Capture the cell that displays the provided text and extract its [x, y] central coordinate. 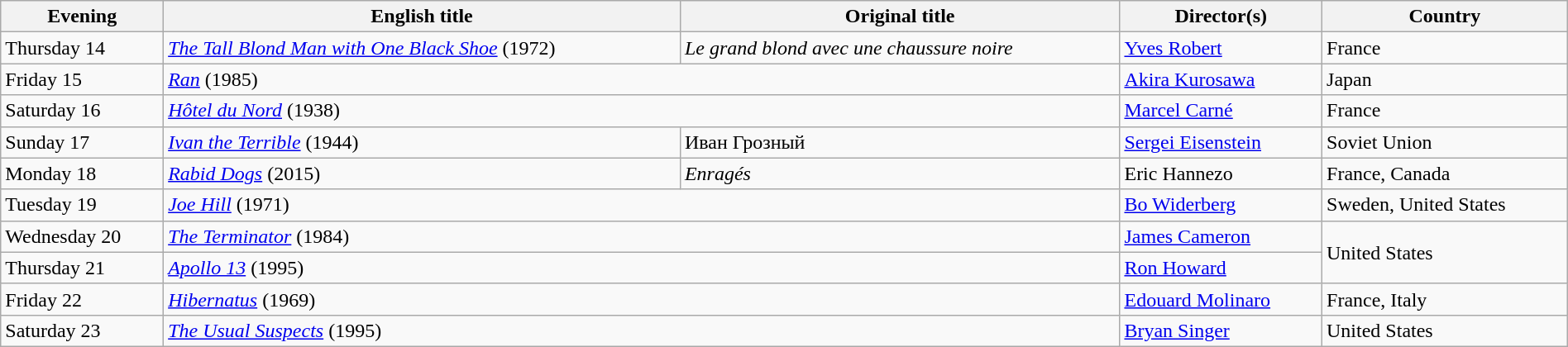
Soviet Union [1446, 142]
Apollo 13 (1995) [642, 268]
Иван Грозный [900, 142]
Wednesday 20 [83, 236]
Evening [83, 17]
France, Canada [1446, 173]
Sergei Eisenstein [1221, 142]
Ivan the Terrible (1944) [422, 142]
Rabid Dogs (2015) [422, 173]
Friday 22 [83, 299]
Saturday 23 [83, 330]
The Usual Suspects (1995) [642, 330]
Joe Hill (1971) [642, 205]
Thursday 21 [83, 268]
Tuesday 19 [83, 205]
Ran (1985) [642, 79]
Thursday 14 [83, 48]
Akira Kurosawa [1221, 79]
The Terminator (1984) [642, 236]
Japan [1446, 79]
The Tall Blond Man with One Black Shoe (1972) [422, 48]
Director(s) [1221, 17]
Country [1446, 17]
Le grand blond avec une chaussure noire [900, 48]
France, Italy [1446, 299]
James Cameron [1221, 236]
Edouard Molinaro [1221, 299]
Saturday 16 [83, 111]
Bo Widerberg [1221, 205]
Hôtel du Nord (1938) [642, 111]
Original title [900, 17]
Bryan Singer [1221, 330]
Marcel Carné [1221, 111]
Eric Hannezo [1221, 173]
Sweden, United States [1446, 205]
English title [422, 17]
Sunday 17 [83, 142]
Yves Robert [1221, 48]
Hibernatus (1969) [642, 299]
Monday 18 [83, 173]
Friday 15 [83, 79]
Enragés [900, 173]
Ron Howard [1221, 268]
